Detect which cell encompasses the target text, then output its [X, Y] center coordinate. 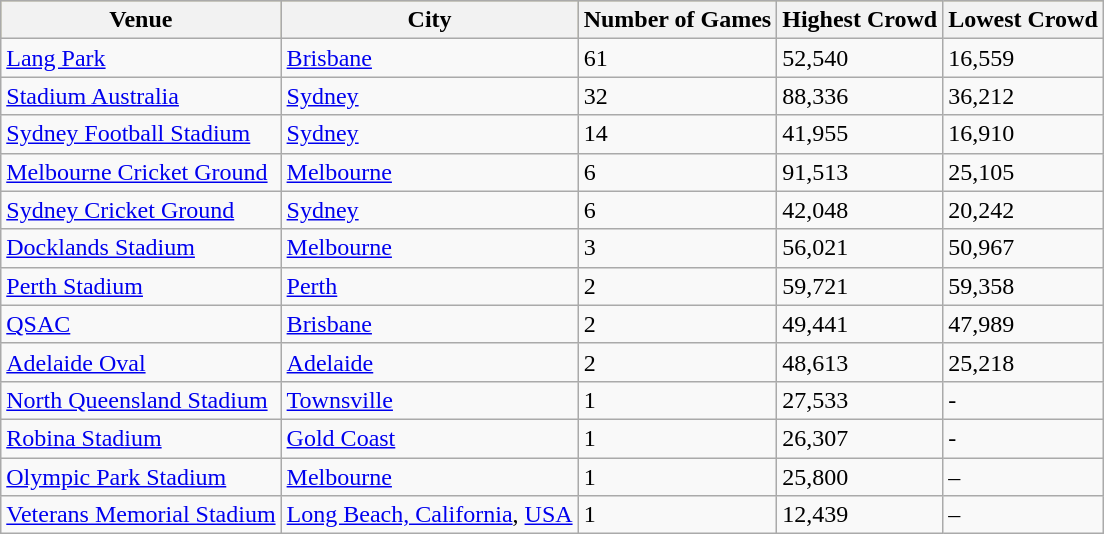
88,336 [860, 96]
41,955 [860, 134]
52,540 [860, 58]
25,105 [1024, 172]
49,441 [860, 324]
56,021 [860, 248]
Adelaide [430, 362]
Townsville [430, 400]
Lowest Crowd [1024, 20]
Lang Park [141, 58]
50,967 [1024, 248]
61 [678, 58]
25,218 [1024, 362]
16,559 [1024, 58]
3 [678, 248]
Adelaide Oval [141, 362]
City [430, 20]
QSAC [141, 324]
14 [678, 134]
25,800 [860, 477]
Highest Crowd [860, 20]
16,910 [1024, 134]
32 [678, 96]
20,242 [1024, 210]
27,533 [860, 400]
Veterans Memorial Stadium [141, 515]
Robina Stadium [141, 438]
Perth [430, 286]
North Queensland Stadium [141, 400]
Olympic Park Stadium [141, 477]
91,513 [860, 172]
Docklands Stadium [141, 248]
Sydney Cricket Ground [141, 210]
42,048 [860, 210]
48,613 [860, 362]
Stadium Australia [141, 96]
Venue [141, 20]
Gold Coast [430, 438]
12,439 [860, 515]
Melbourne Cricket Ground [141, 172]
47,989 [1024, 324]
26,307 [860, 438]
Perth Stadium [141, 286]
Number of Games [678, 20]
59,721 [860, 286]
36,212 [1024, 96]
Sydney Football Stadium [141, 134]
Long Beach, California, USA [430, 515]
59,358 [1024, 286]
